Capture the cell that displays the provided text and extract its [X, Y] central coordinate. 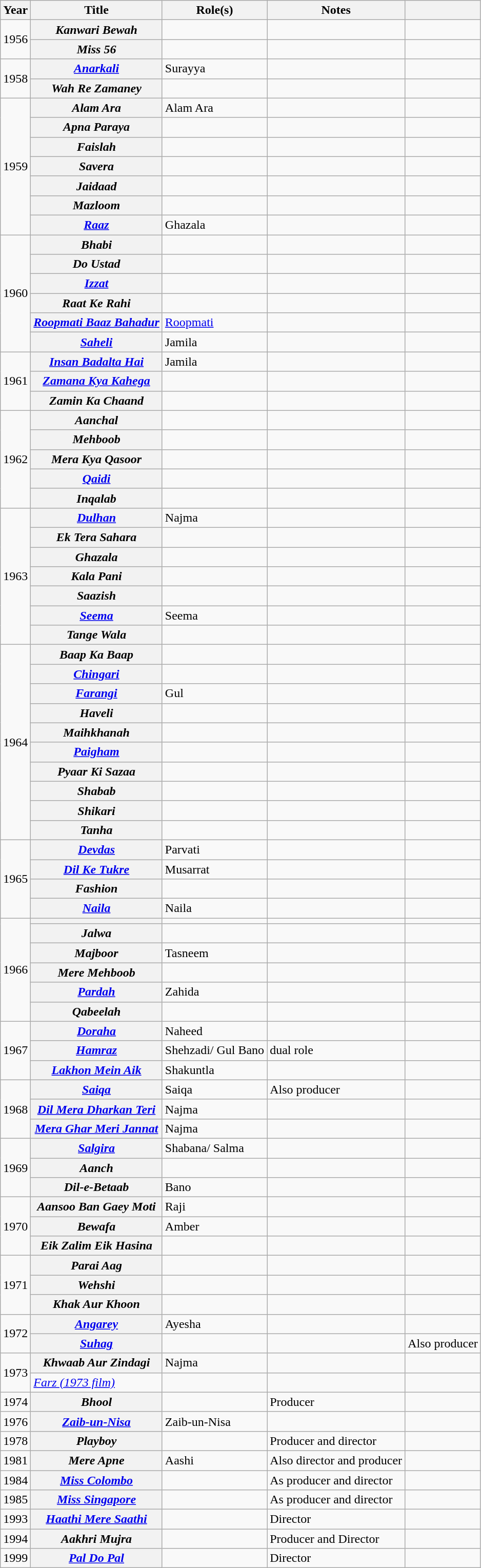
Inqalab [96, 498]
Miss Colombo [96, 1480]
Year [15, 10]
Naheed [214, 1031]
1956 [15, 39]
Bhabi [96, 245]
Hamraz [96, 1050]
Wah Re Zamaney [96, 88]
Haathi Mere Saathi [96, 1519]
Aakhri Mujra [96, 1539]
Fashion [96, 889]
Mere Mehboob [96, 972]
Shakuntla [214, 1070]
1985 [15, 1500]
Producer [336, 1402]
Bhool [96, 1402]
Aanch [96, 1168]
Dil Mera Dharkan Teri [96, 1109]
Tasneem [214, 953]
Faislah [96, 147]
Role(s) [214, 10]
Producer and Director [336, 1539]
Zahida [214, 992]
1960 [15, 293]
Suhag [96, 1343]
Gul [214, 693]
Dulhan [96, 518]
Pal Do Pal [96, 1558]
1972 [15, 1334]
Roopmati Baaz Bahadur [96, 323]
1973 [15, 1373]
Mere Apne [96, 1460]
Raji [214, 1207]
Producer and director [336, 1441]
Parai Aag [96, 1265]
Anarkali [96, 69]
1959 [15, 166]
1976 [15, 1421]
Majboor [96, 953]
Playboy [96, 1441]
Mera Kya Qasoor [96, 459]
1966 [15, 969]
Tanha [96, 830]
Insan Badalta Hai [96, 362]
1970 [15, 1226]
1963 [15, 576]
Angarey [96, 1324]
Ek Tera Sahara [96, 537]
1962 [15, 459]
Bano [214, 1187]
Khwaab Aur Zindagi [96, 1363]
Qaidi [96, 479]
Mera Ghar Meri Jannat [96, 1128]
1961 [15, 381]
Qabeelah [96, 1011]
Apna Paraya [96, 127]
Tange Wala [96, 635]
Haveli [96, 713]
Mehboob [96, 440]
Izzat [96, 284]
Farangi [96, 693]
Kanwari Bewah [96, 30]
Eik Zalim Eik Hasina [96, 1246]
1969 [15, 1167]
Paigham [96, 752]
Saazish [96, 596]
Dil Ke Tukre [96, 869]
Surayya [214, 69]
1984 [15, 1480]
1968 [15, 1109]
Do Ustad [96, 264]
Doraha [96, 1031]
Wehshi [96, 1285]
Baap Ka Baap [96, 654]
Miss Singapore [96, 1500]
Farz (1973 film) [96, 1382]
Salgira [96, 1148]
1958 [15, 78]
Aashi [214, 1460]
Aanchal [96, 420]
Aansoo Ban Gaey Moti [96, 1207]
Mazloom [96, 205]
Also director and producer [336, 1460]
Shabana/ Salma [214, 1148]
Zamin Ka Chaand [96, 401]
1981 [15, 1460]
Shikari [96, 810]
Saheli [96, 342]
Shehzadi/ Gul Bano [214, 1050]
Jaidaad [96, 186]
Maihkhanah [96, 732]
Raat Ke Rahi [96, 303]
Khak Aur Khoon [96, 1304]
Pardah [96, 992]
1974 [15, 1402]
1965 [15, 879]
Raaz [96, 225]
Musarrat [214, 869]
Lakhon Mein Aik [96, 1070]
1978 [15, 1441]
Notes [336, 10]
Bewafa [96, 1226]
1971 [15, 1285]
Chingari [96, 674]
Savera [96, 166]
Title [96, 10]
1999 [15, 1558]
Dil-e-Betaab [96, 1187]
1993 [15, 1519]
Roopmati [214, 323]
Pyaar Ki Sazaa [96, 771]
Shabab [96, 791]
Devdas [96, 849]
dual role [336, 1050]
1994 [15, 1539]
Zamana Kya Kahega [96, 381]
Kala Pani [96, 577]
1967 [15, 1050]
Miss 56 [96, 49]
Ayesha [214, 1324]
Parvati [214, 849]
Amber [214, 1226]
Jalwa [96, 934]
1964 [15, 743]
